Output the [X, Y] coordinate of the center of the cell containing the given text.  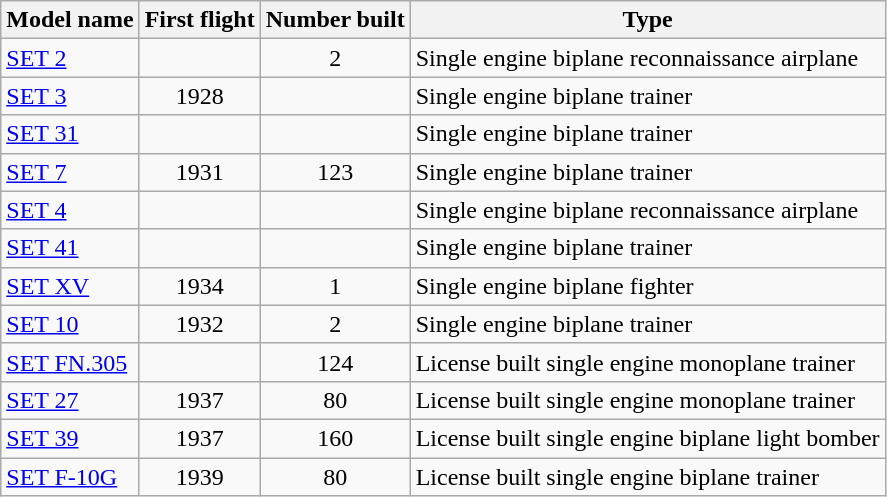
123 [335, 172]
Model name [70, 20]
SET FN.305 [70, 362]
License built single engine biplane light bomber [648, 438]
First flight [200, 20]
SET F-10G [70, 477]
SET 3 [70, 96]
Type [648, 20]
License built single engine biplane trainer [648, 477]
1928 [200, 96]
124 [335, 362]
SET 31 [70, 134]
SET 4 [70, 210]
1934 [200, 286]
1939 [200, 477]
Single engine biplane fighter [648, 286]
SET 41 [70, 248]
Number built [335, 20]
SET 2 [70, 58]
1931 [200, 172]
SET 10 [70, 324]
1 [335, 286]
SET 27 [70, 400]
SET 39 [70, 438]
SET 7 [70, 172]
160 [335, 438]
SET XV [70, 286]
1932 [200, 324]
